From the cell containing the given text, extract its center point as [X, Y] coordinate. 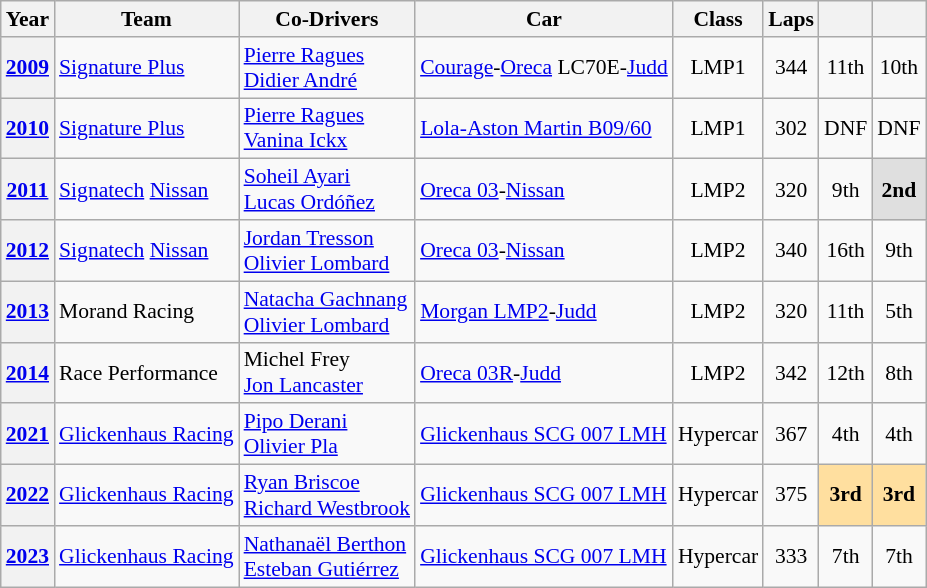
Class [718, 19]
2022 [28, 496]
Jordan Tresson Olivier Lombard [327, 250]
5th [898, 312]
Ryan Briscoe Richard Westbrook [327, 496]
2014 [28, 372]
2009 [28, 68]
342 [791, 372]
Race Performance [146, 372]
2023 [28, 556]
Pierre Ragues Vanina Ickx [327, 128]
12th [846, 372]
Morand Racing [146, 312]
Lola-Aston Martin B09/60 [544, 128]
Oreca 03R-Judd [544, 372]
Michel Frey Jon Lancaster [327, 372]
Pierre Ragues Didier André [327, 68]
Team [146, 19]
16th [846, 250]
Car [544, 19]
344 [791, 68]
Nathanaël Berthon Esteban Gutiérrez [327, 556]
2011 [28, 190]
Natacha Gachnang Olivier Lombard [327, 312]
Courage-Oreca LC70E-Judd [544, 68]
Pipo Derani Olivier Pla [327, 434]
2013 [28, 312]
10th [898, 68]
333 [791, 556]
Soheil Ayari Lucas Ordóñez [327, 190]
Morgan LMP2-Judd [544, 312]
2012 [28, 250]
2nd [898, 190]
2021 [28, 434]
Co-Drivers [327, 19]
Year [28, 19]
8th [898, 372]
375 [791, 496]
Laps [791, 19]
340 [791, 250]
302 [791, 128]
367 [791, 434]
2010 [28, 128]
